Return [x, y] of the center of cell containing provided text 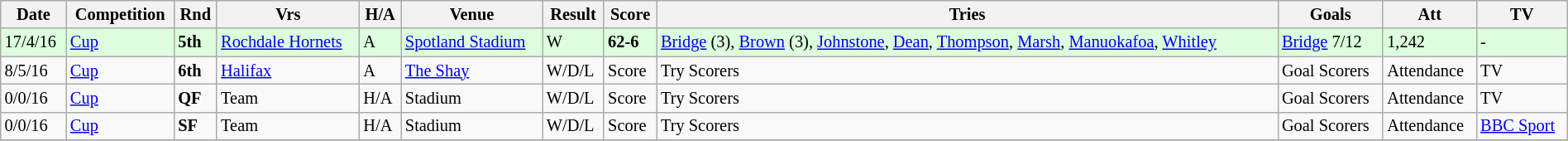
8/5/16 [33, 70]
Rochdale Hornets [288, 42]
5th [195, 42]
BBC Sport [1522, 126]
Venue [471, 14]
Spotland Stadium [471, 42]
Halifax [288, 70]
QF [195, 98]
Date [33, 14]
Bridge 7/12 [1330, 42]
Result [573, 14]
Vrs [288, 14]
SF [195, 126]
6th [195, 70]
1,242 [1429, 42]
Tries [968, 14]
17/4/16 [33, 42]
Competition [120, 14]
W [573, 42]
- [1522, 42]
Bridge (3), Brown (3), Johnstone, Dean, Thompson, Marsh, Manuokafoa, Whitley [968, 42]
Rnd [195, 14]
The Shay [471, 70]
Goals [1330, 14]
62-6 [630, 42]
Att [1429, 14]
